Extract the (X, Y) coordinate from the center of the cell holding the provided text.  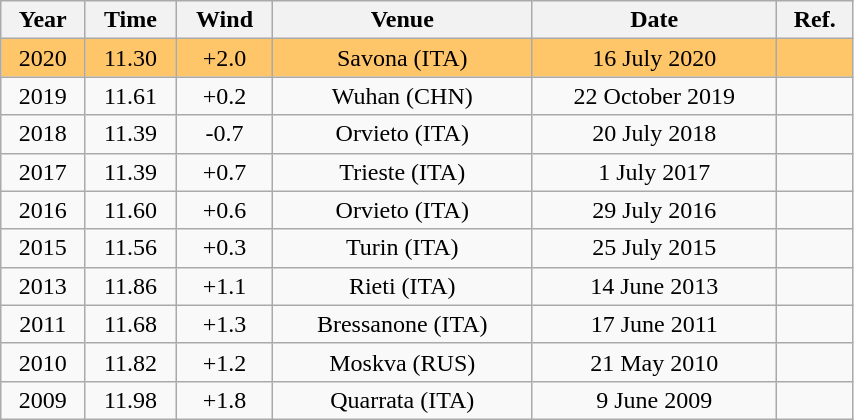
Date (654, 20)
Ref. (815, 20)
14 June 2013 (654, 286)
11.61 (130, 96)
17 June 2011 (654, 324)
20 July 2018 (654, 134)
Turin (ITA) (402, 248)
1 July 2017 (654, 172)
2016 (43, 210)
2013 (43, 286)
11.82 (130, 362)
Bressanone (ITA) (402, 324)
Quarrata (ITA) (402, 400)
11.56 (130, 248)
+1.2 (224, 362)
22 October 2019 (654, 96)
Year (43, 20)
9 June 2009 (654, 400)
11.30 (130, 58)
+1.1 (224, 286)
+1.3 (224, 324)
2009 (43, 400)
11.68 (130, 324)
Wuhan (CHN) (402, 96)
2019 (43, 96)
+1.8 (224, 400)
Wind (224, 20)
+0.7 (224, 172)
21 May 2010 (654, 362)
+0.2 (224, 96)
29 July 2016 (654, 210)
Savona (ITA) (402, 58)
16 July 2020 (654, 58)
Rieti (ITA) (402, 286)
25 July 2015 (654, 248)
11.86 (130, 286)
11.60 (130, 210)
Time (130, 20)
2018 (43, 134)
Venue (402, 20)
11.98 (130, 400)
Moskva (RUS) (402, 362)
2010 (43, 362)
+2.0 (224, 58)
+0.3 (224, 248)
2011 (43, 324)
-0.7 (224, 134)
2020 (43, 58)
2017 (43, 172)
Trieste (ITA) (402, 172)
+0.6 (224, 210)
2015 (43, 248)
